Capture the cell that displays the provided text and extract its [X, Y] central coordinate. 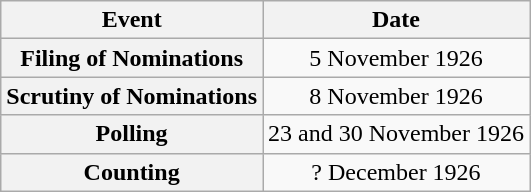
5 November 1926 [396, 58]
Scrutiny of Nominations [132, 96]
Filing of Nominations [132, 58]
Polling [132, 134]
Date [396, 20]
? December 1926 [396, 172]
Counting [132, 172]
8 November 1926 [396, 96]
23 and 30 November 1926 [396, 134]
Event [132, 20]
